Locate the cell with the specified text and output its [x, y] center coordinate. 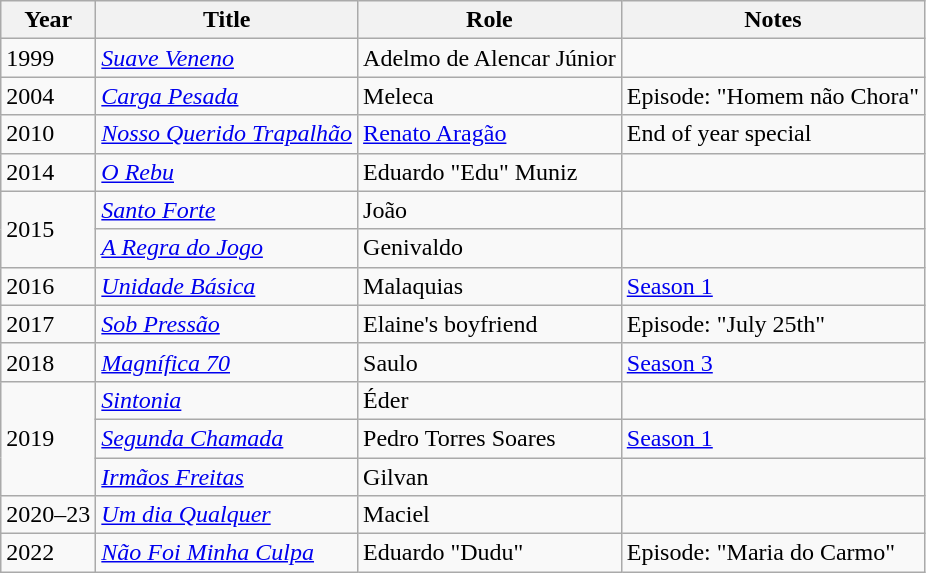
Genivaldo [490, 248]
Maciel [490, 515]
Saulo [490, 362]
A Regra do Jogo [227, 248]
Pedro Torres Soares [490, 438]
1999 [48, 58]
Unidade Básica [227, 286]
Irmãos Freitas [227, 477]
Season 3 [772, 362]
2020–23 [48, 515]
Renato Aragão [490, 134]
Magnífica 70 [227, 362]
2022 [48, 553]
2019 [48, 438]
Title [227, 20]
Sob Pressão [227, 324]
O Rebu [227, 172]
Nosso Querido Trapalhão [227, 134]
End of year special [772, 134]
Episode: "Maria do Carmo" [772, 553]
2004 [48, 96]
Episode: "July 25th" [772, 324]
João [490, 210]
Eduardo "Dudu" [490, 553]
Year [48, 20]
Elaine's boyfriend [490, 324]
Meleca [490, 96]
Um dia Qualquer [227, 515]
Não Foi Minha Culpa [227, 553]
2018 [48, 362]
Malaquias [490, 286]
Role [490, 20]
2014 [48, 172]
Eduardo "Edu" Muniz [490, 172]
Sintonia [227, 400]
Éder [490, 400]
2010 [48, 134]
Episode: "Homem não Chora" [772, 96]
Gilvan [490, 477]
Carga Pesada [227, 96]
Santo Forte [227, 210]
2016 [48, 286]
Suave Veneno [227, 58]
Adelmo de Alencar Júnior [490, 58]
2015 [48, 229]
Notes [772, 20]
2017 [48, 324]
Segunda Chamada [227, 438]
